Locate the cell with the specified text and output its [X, Y] center coordinate. 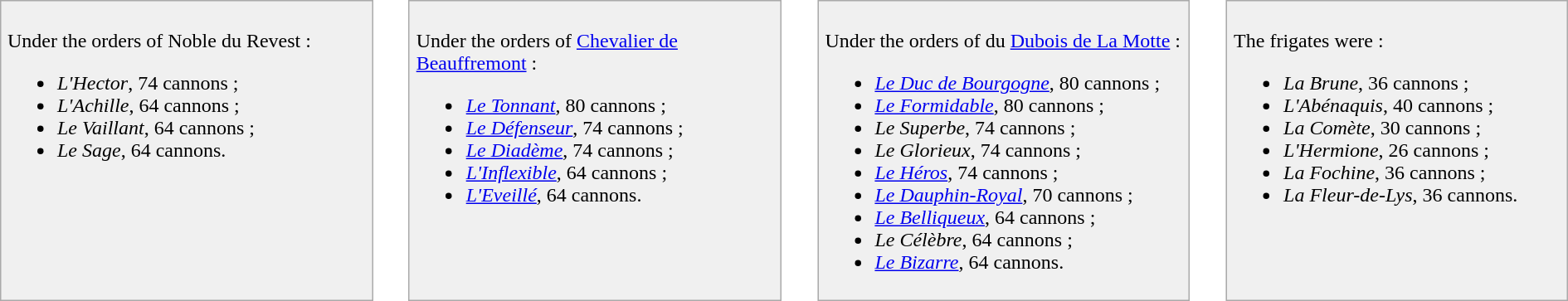
Under the orders of Noble du Revest :L'Hector, 74 cannons ;L'Achille, 64 cannons ;Le Vaillant, 64 cannons ;Le Sage, 64 cannons. [186, 151]
